Identify which cell holds the provided text, then report its (x, y) central coordinate. 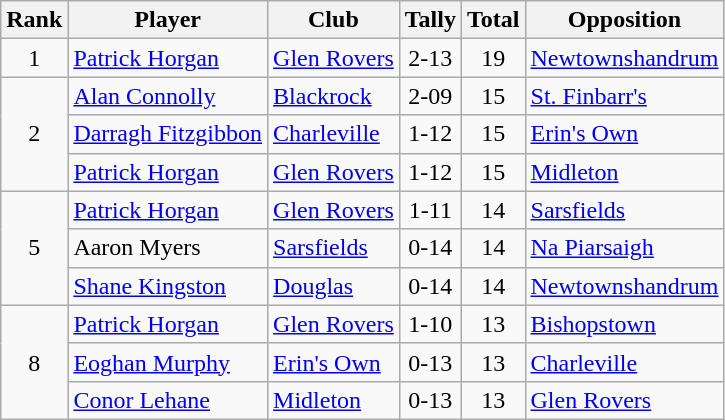
Na Piarsaigh (624, 248)
1-10 (430, 324)
Alan Connolly (168, 96)
1 (34, 58)
Conor Lehane (168, 400)
2-09 (430, 96)
Douglas (334, 286)
Tally (430, 20)
19 (493, 58)
8 (34, 362)
Aaron Myers (168, 248)
Player (168, 20)
5 (34, 248)
St. Finbarr's (624, 96)
Total (493, 20)
Rank (34, 20)
2 (34, 134)
Shane Kingston (168, 286)
1-11 (430, 210)
Eoghan Murphy (168, 362)
Blackrock (334, 96)
Bishopstown (624, 324)
2-13 (430, 58)
Darragh Fitzgibbon (168, 134)
Opposition (624, 20)
Club (334, 20)
